Output the [x, y] coordinate of the center of the cell containing the given text.  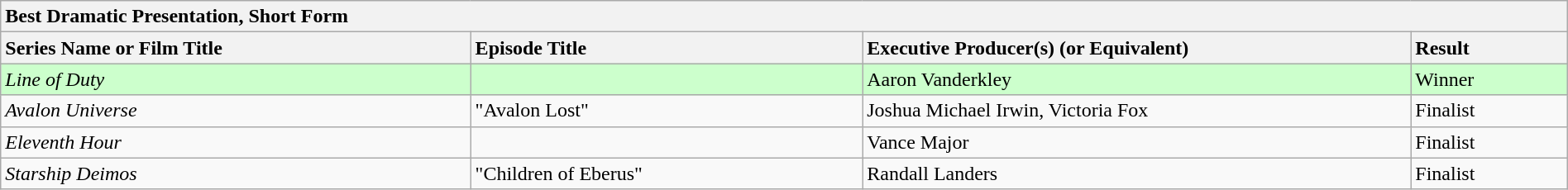
Best Dramatic Presentation, Short Form [784, 17]
Series Name or Film Title [236, 48]
Executive Producer(s) (or Equivalent) [1136, 48]
Line of Duty [236, 79]
Winner [1489, 79]
Result [1489, 48]
"Avalon Lost" [667, 111]
Avalon Universe [236, 111]
Randall Landers [1136, 173]
Vance Major [1136, 142]
Joshua Michael Irwin, Victoria Fox [1136, 111]
Episode Title [667, 48]
Starship Deimos [236, 173]
Aaron Vanderkley [1136, 79]
"Children of Eberus" [667, 173]
Eleventh Hour [236, 142]
